Return [X, Y] of the center of cell containing provided text 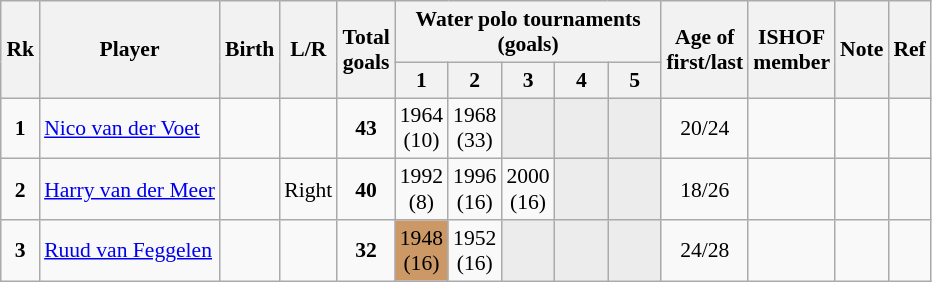
1996(16) [474, 190]
2000(16) [528, 190]
Rk [20, 50]
20/24 [704, 128]
1952(16) [474, 250]
Note [862, 50]
Birth [250, 50]
ISHOFmember [792, 50]
1948(16) [422, 250]
1992(8) [422, 190]
32 [366, 250]
Age offirst/last [704, 50]
24/28 [704, 250]
Harry van der Meer [130, 190]
1968(33) [474, 128]
4 [582, 80]
Water polo tournaments(goals) [528, 32]
Totalgoals [366, 50]
Right [308, 190]
L/R [308, 50]
5 [634, 80]
1964(10) [422, 128]
Player [130, 50]
18/26 [704, 190]
Ruud van Feggelen [130, 250]
40 [366, 190]
Ref [909, 50]
43 [366, 128]
Nico van der Voet [130, 128]
